Determine the [X, Y] coordinate at the center of the cell enclosing the given text.  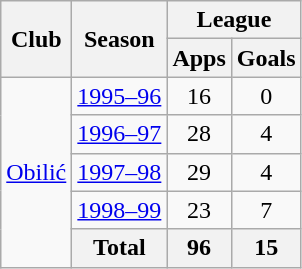
1997–98 [120, 172]
0 [266, 96]
Season [120, 39]
29 [199, 172]
96 [199, 248]
Goals [266, 58]
League [234, 20]
28 [199, 134]
15 [266, 248]
16 [199, 96]
1995–96 [120, 96]
7 [266, 210]
Total [120, 248]
Obilić [36, 172]
1998–99 [120, 210]
23 [199, 210]
Club [36, 39]
Apps [199, 58]
1996–97 [120, 134]
